Return the (X, Y) coordinate for the center point of the cell that contains the specified text.  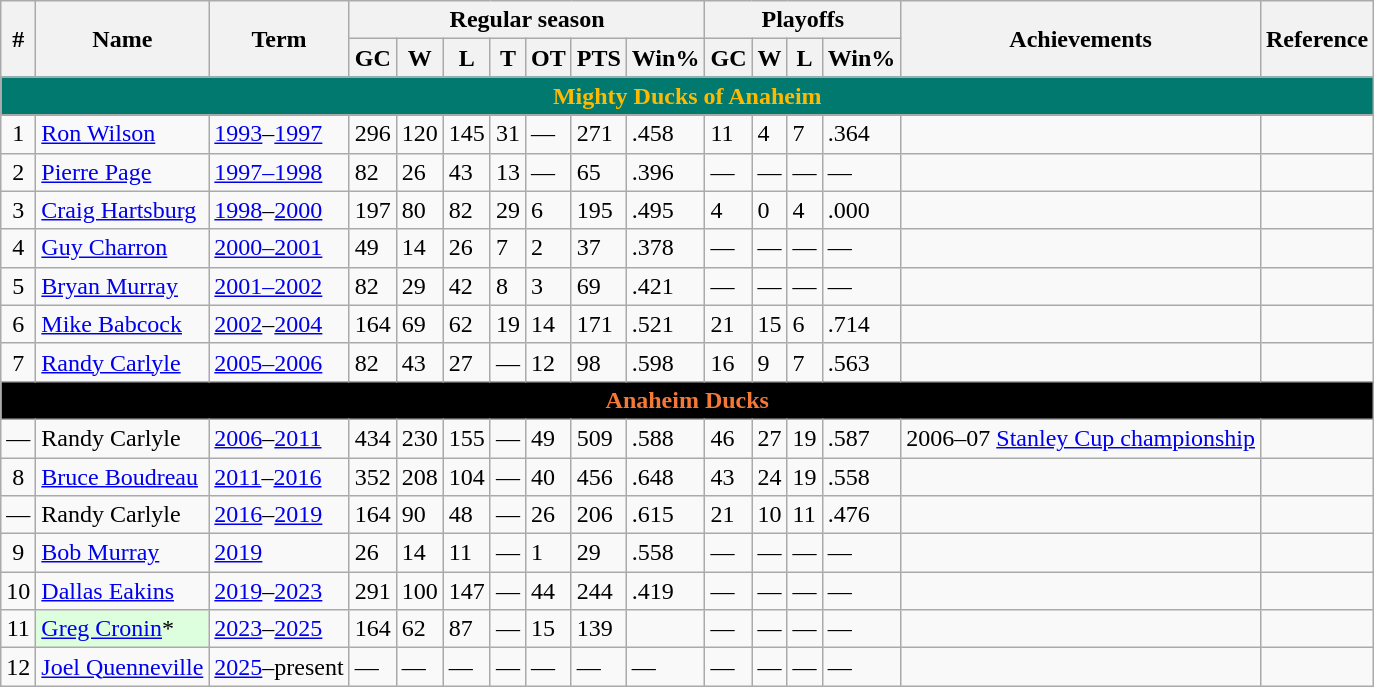
.615 (666, 515)
509 (598, 438)
1998–2000 (279, 210)
PTS (598, 58)
44 (548, 591)
.000 (862, 210)
.588 (666, 438)
Achievements (1081, 39)
.421 (666, 286)
2016–2019 (279, 515)
230 (420, 438)
206 (598, 515)
# (18, 39)
Regular season (527, 20)
65 (598, 172)
40 (548, 477)
Guy Charron (122, 248)
Anaheim Ducks (688, 400)
2006–07 Stanley Cup championship (1081, 438)
2025–present (279, 667)
456 (598, 477)
Craig Hartsburg (122, 210)
155 (466, 438)
1993–1997 (279, 134)
Pierre Page (122, 172)
.495 (666, 210)
434 (372, 438)
145 (466, 134)
0 (770, 210)
24 (770, 477)
.396 (666, 172)
.648 (666, 477)
Dallas Eakins (122, 591)
139 (598, 629)
31 (508, 134)
Playoffs (803, 20)
Greg Cronin* (122, 629)
87 (466, 629)
13 (508, 172)
2005–2006 (279, 362)
46 (728, 438)
2001–2002 (279, 286)
80 (420, 210)
2023–2025 (279, 629)
100 (420, 591)
1997–1998 (279, 172)
120 (420, 134)
2000–2001 (279, 248)
.714 (862, 324)
.563 (862, 362)
90 (420, 515)
.521 (666, 324)
352 (372, 477)
Name (122, 39)
Reference (1316, 39)
296 (372, 134)
.587 (862, 438)
2002–2004 (279, 324)
Joel Quenneville (122, 667)
.378 (666, 248)
.419 (666, 591)
2006–2011 (279, 438)
Mike Babcock (122, 324)
.598 (666, 362)
271 (598, 134)
2019–2023 (279, 591)
2019 (279, 553)
291 (372, 591)
42 (466, 286)
98 (598, 362)
244 (598, 591)
Bruce Boudreau (122, 477)
T (508, 58)
171 (598, 324)
2011–2016 (279, 477)
Ron Wilson (122, 134)
16 (728, 362)
Term (279, 39)
208 (420, 477)
.458 (666, 134)
5 (18, 286)
147 (466, 591)
197 (372, 210)
.364 (862, 134)
Bryan Murray (122, 286)
Mighty Ducks of Anaheim (688, 96)
195 (598, 210)
Bob Murray (122, 553)
48 (466, 515)
OT (548, 58)
37 (598, 248)
104 (466, 477)
.476 (862, 515)
